Identify which cell holds the provided text, then report its [X, Y] central coordinate. 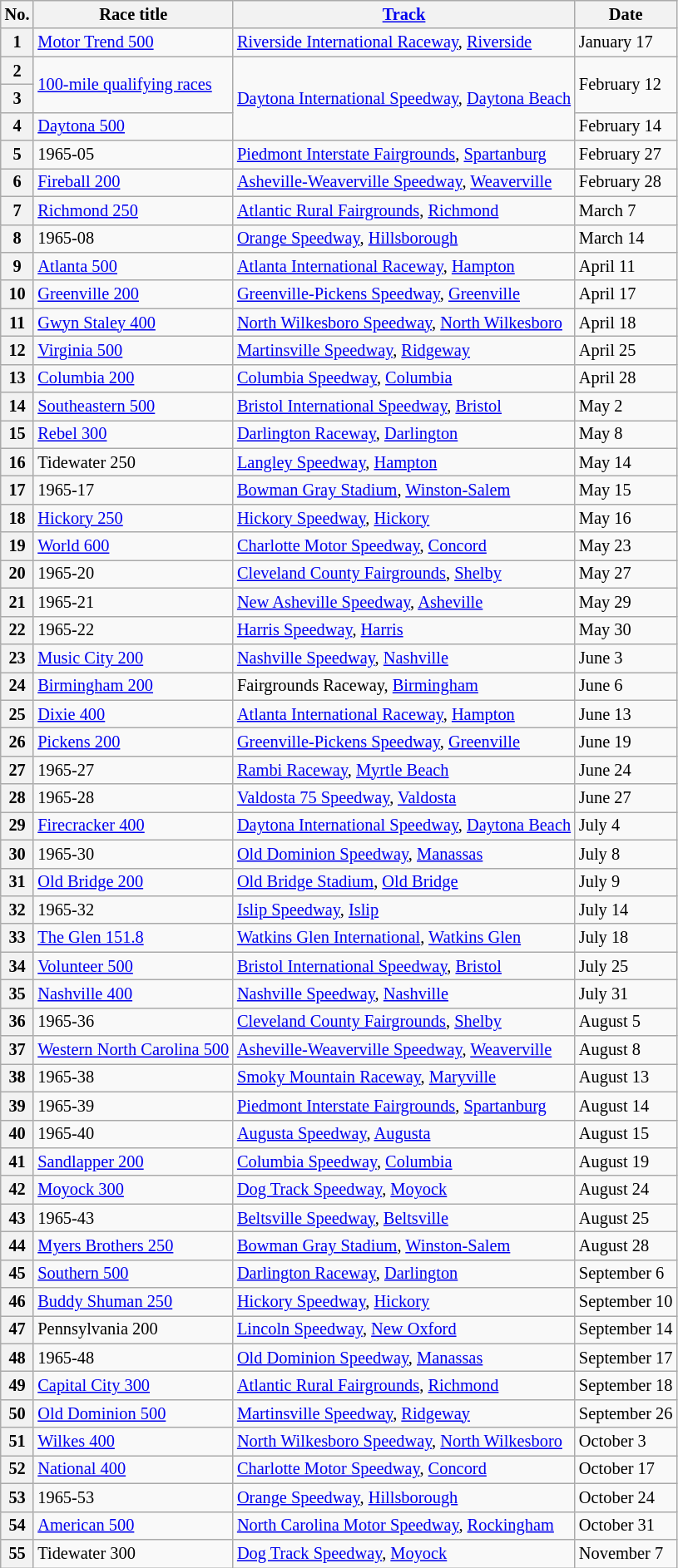
June 3 [626, 658]
North Carolina Motor Speedway, Rockingham [404, 1526]
November 7 [626, 1553]
Virginia 500 [133, 350]
August 28 [626, 1245]
Greenville 200 [133, 294]
Rambi Raceway, Myrtle Beach [404, 770]
37 [17, 1050]
21 [17, 602]
May 16 [626, 518]
April 25 [626, 350]
Richmond 250 [133, 210]
1965-36 [133, 1022]
18 [17, 518]
1965-53 [133, 1497]
Smoky Mountain Raceway, Maryville [404, 1077]
Islip Speedway, Islip [404, 910]
April 17 [626, 294]
Firecracker 400 [133, 826]
40 [17, 1134]
September 17 [626, 1358]
Tidewater 250 [133, 462]
44 [17, 1245]
August 19 [626, 1161]
World 600 [133, 546]
June 13 [626, 714]
October 31 [626, 1526]
July 25 [626, 966]
Atlanta 500 [133, 266]
May 30 [626, 630]
1965-30 [133, 854]
Beltsville Speedway, Beltsville [404, 1218]
2 [17, 71]
American 500 [133, 1526]
8 [17, 239]
The Glen 151.8 [133, 938]
March 7 [626, 210]
10 [17, 294]
September 10 [626, 1302]
26 [17, 742]
1965-27 [133, 770]
Daytona 500 [133, 126]
July 14 [626, 910]
September 18 [626, 1386]
Valdosta 75 Speedway, Valdosta [404, 798]
May 14 [626, 462]
April 18 [626, 323]
February 14 [626, 126]
February 28 [626, 182]
41 [17, 1161]
Moyock 300 [133, 1190]
55 [17, 1553]
1965-40 [133, 1134]
Hickory 250 [133, 518]
17 [17, 490]
12 [17, 350]
1965-22 [133, 630]
11 [17, 323]
Old Bridge 200 [133, 882]
Birmingham 200 [133, 686]
Lincoln Speedway, New Oxford [404, 1329]
Date [626, 14]
38 [17, 1077]
49 [17, 1386]
Rebel 300 [133, 434]
Fairgrounds Raceway, Birmingham [404, 686]
May 15 [626, 490]
14 [17, 407]
1 [17, 42]
52 [17, 1469]
Fireball 200 [133, 182]
1965-20 [133, 574]
27 [17, 770]
Western North Carolina 500 [133, 1050]
Harris Speedway, Harris [404, 630]
32 [17, 910]
May 29 [626, 602]
New Asheville Speedway, Asheville [404, 602]
Race title [133, 14]
Motor Trend 500 [133, 42]
Augusta Speedway, Augusta [404, 1134]
August 13 [626, 1077]
Southern 500 [133, 1274]
Capital City 300 [133, 1386]
January 17 [626, 42]
October 17 [626, 1469]
Track [404, 14]
1965-08 [133, 239]
August 14 [626, 1106]
May 23 [626, 546]
25 [17, 714]
1965-32 [133, 910]
20 [17, 574]
15 [17, 434]
31 [17, 882]
Wilkes 400 [133, 1442]
7 [17, 210]
54 [17, 1526]
July 4 [626, 826]
October 24 [626, 1497]
Watkins Glen International, Watkins Glen [404, 938]
July 9 [626, 882]
16 [17, 462]
9 [17, 266]
June 27 [626, 798]
April 28 [626, 378]
45 [17, 1274]
Myers Brothers 250 [133, 1245]
1965-05 [133, 155]
1965-21 [133, 602]
34 [17, 966]
July 18 [626, 938]
Old Bridge Stadium, Old Bridge [404, 882]
30 [17, 854]
June 19 [626, 742]
May 27 [626, 574]
22 [17, 630]
Volunteer 500 [133, 966]
February 27 [626, 155]
May 8 [626, 434]
Buddy Shuman 250 [133, 1302]
Pennsylvania 200 [133, 1329]
May 2 [626, 407]
June 24 [626, 770]
Southeastern 500 [133, 407]
August 24 [626, 1190]
23 [17, 658]
1965-17 [133, 490]
National 400 [133, 1469]
1965-43 [133, 1218]
13 [17, 378]
1965-48 [133, 1358]
October 3 [626, 1442]
39 [17, 1106]
24 [17, 686]
42 [17, 1190]
53 [17, 1497]
April 11 [626, 266]
September 26 [626, 1413]
1965-28 [133, 798]
August 25 [626, 1218]
Pickens 200 [133, 742]
43 [17, 1218]
Tidewater 300 [133, 1553]
29 [17, 826]
1965-38 [133, 1077]
28 [17, 798]
1965-39 [133, 1106]
March 14 [626, 239]
July 8 [626, 854]
Nashville 400 [133, 994]
Riverside International Raceway, Riverside [404, 42]
June 6 [626, 686]
48 [17, 1358]
September 14 [626, 1329]
6 [17, 182]
August 8 [626, 1050]
100-mile qualifying races [133, 85]
50 [17, 1413]
Columbia 200 [133, 378]
33 [17, 938]
No. [17, 14]
3 [17, 98]
47 [17, 1329]
Langley Speedway, Hampton [404, 462]
19 [17, 546]
Old Dominion 500 [133, 1413]
35 [17, 994]
September 6 [626, 1274]
Gwyn Staley 400 [133, 323]
February 12 [626, 85]
Dixie 400 [133, 714]
Sandlapper 200 [133, 1161]
July 31 [626, 994]
46 [17, 1302]
51 [17, 1442]
5 [17, 155]
36 [17, 1022]
Music City 200 [133, 658]
August 15 [626, 1134]
August 5 [626, 1022]
4 [17, 126]
